Pinpoint the cell where the given text exists, returning its [X, Y] midpoint coordinate. 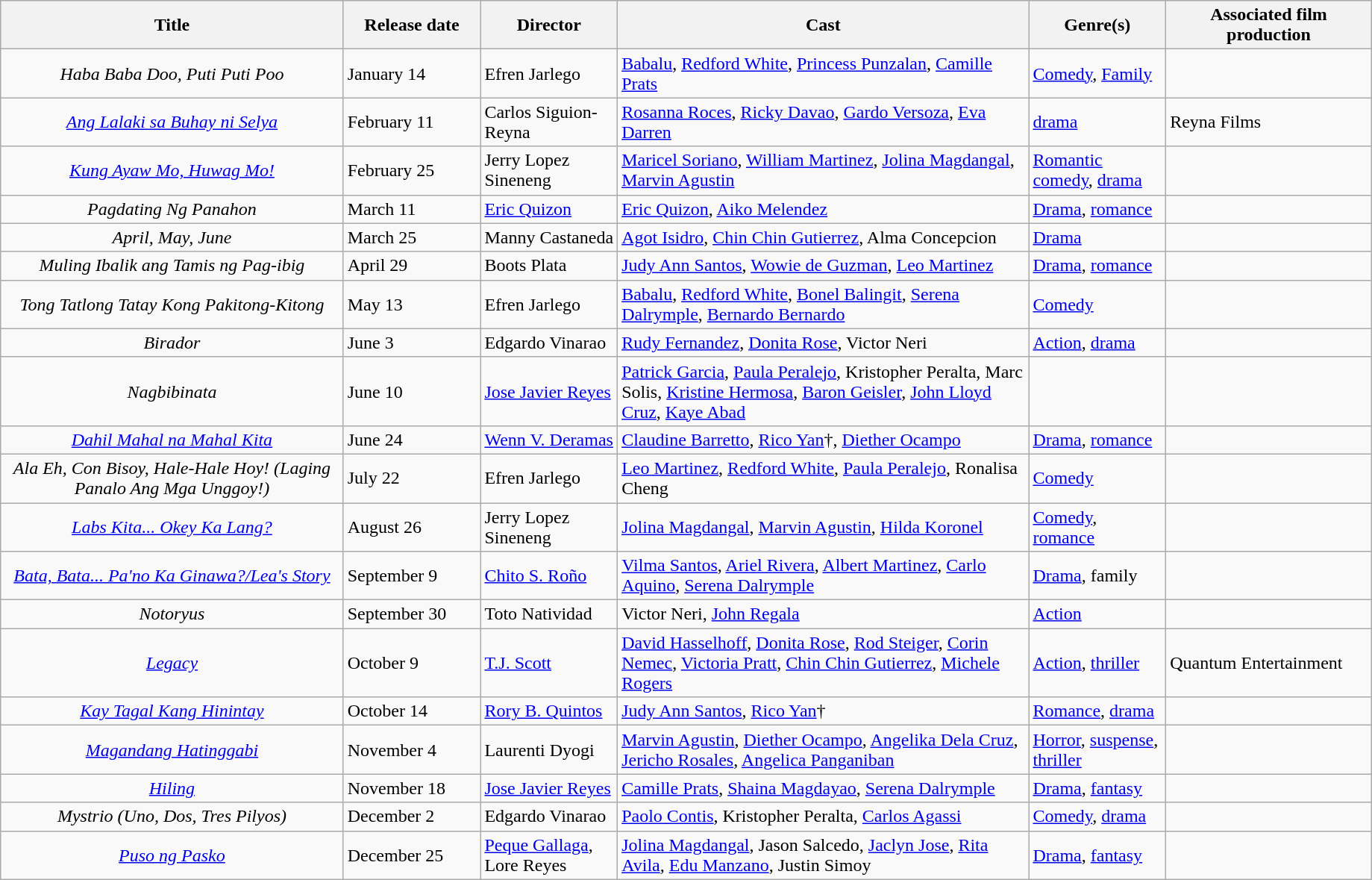
Kung Ayaw Mo, Huwag Mo! [172, 170]
Mystrio (Uno, Dos, Tres Pilyos) [172, 817]
Manny Castaneda [549, 237]
Patrick Garcia, Paula Peralejo, Kristopher Peralta, Marc Solis, Kristine Hermosa, Baron Geisler, John Lloyd Cruz, Kaye Abad [824, 391]
David Hasselhoff, Donita Rose, Rod Steiger, Corin Nemec, Victoria Pratt, Chin Chin Gutierrez, Michele Rogers [824, 663]
Release date [412, 25]
Marvin Agustin, Diether Ocampo, Angelika Dela Cruz, Jericho Rosales, Angelica Panganiban [824, 749]
Cast [824, 25]
February 25 [412, 170]
September 30 [412, 614]
Jolina Magdangal, Jason Salcedo, Jaclyn Jose, Rita Avila, Edu Manzano, Justin Simoy [824, 855]
June 10 [412, 391]
Camille Prats, Shaina Magdayao, Serena Dalrymple [824, 788]
April 29 [412, 266]
T.J. Scott [549, 663]
Judy Ann Santos, Rico Yan† [824, 711]
November 4 [412, 749]
August 26 [412, 527]
Drama [1097, 237]
October 14 [412, 711]
Vilma Santos, Ariel Rivera, Albert Martinez, Carlo Aquino, Serena Dalrymple [824, 576]
Romantic comedy, drama [1097, 170]
Laurenti Dyogi [549, 749]
Rudy Fernandez, Donita Rose, Victor Neri [824, 343]
Notoryus [172, 614]
Agot Isidro, Chin Chin Gutierrez, Alma Concepcion [824, 237]
Babalu, Redford White, Bonel Balingit, Serena Dalrymple, Bernardo Bernardo [824, 305]
Victor Neri, John Regala [824, 614]
Rory B. Quintos [549, 711]
Drama, family [1097, 576]
Action [1097, 614]
Jolina Magdangal, Marvin Agustin, Hilda Koronel [824, 527]
Comedy, Family [1097, 73]
Maricel Soriano, William Martinez, Jolina Magdangal, Marvin Agustin [824, 170]
Babalu, Redford White, Princess Punzalan, Camille Prats [824, 73]
Legacy [172, 663]
Director [549, 25]
Haba Baba Doo, Puti Puti Poo [172, 73]
June 3 [412, 343]
Tong Tatlong Tatay Kong Pakitong-Kitong [172, 305]
Pagdating Ng Panahon [172, 209]
Hiling [172, 788]
Judy Ann Santos, Wowie de Guzman, Leo Martinez [824, 266]
Chito S. Roño [549, 576]
September 9 [412, 576]
Eric Quizon, Aiko Melendez [824, 209]
Nagbibinata [172, 391]
June 24 [412, 440]
Associated film production [1269, 25]
Carlos Siguion-Reyna [549, 122]
Boots Plata [549, 266]
February 11 [412, 122]
Muling Ibalik ang Tamis ng Pag-ibig [172, 266]
Leo Martinez, Redford White, Paula Peralejo, Ronalisa Cheng [824, 478]
drama [1097, 122]
Romance, drama [1097, 711]
Comedy, romance [1097, 527]
Wenn V. Deramas [549, 440]
Rosanna Roces, Ricky Davao, Gardo Versoza, Eva Darren [824, 122]
November 18 [412, 788]
January 14 [412, 73]
December 25 [412, 855]
Kay Tagal Kang Hinintay [172, 711]
Bata, Bata... Pa'no Ka Ginawa?/Lea's Story [172, 576]
Comedy, drama [1097, 817]
Dahil Mahal na Mahal Kita [172, 440]
Reyna Films [1269, 122]
Ang Lalaki sa Buhay ni Selya [172, 122]
July 22 [412, 478]
Birador [172, 343]
Ala Eh, Con Bisoy, Hale-Hale Hoy! (Laging Panalo Ang Mga Unggoy!) [172, 478]
April, May, June [172, 237]
Quantum Entertainment [1269, 663]
December 2 [412, 817]
Toto Natividad [549, 614]
Eric Quizon [549, 209]
Puso ng Pasko [172, 855]
Title [172, 25]
Magandang Hatinggabi [172, 749]
Labs Kita... Okey Ka Lang? [172, 527]
Genre(s) [1097, 25]
Horror, suspense, thriller [1097, 749]
Action, thriller [1097, 663]
March 11 [412, 209]
May 13 [412, 305]
Claudine Barretto, Rico Yan†, Diether Ocampo [824, 440]
Peque Gallaga, Lore Reyes [549, 855]
October 9 [412, 663]
Paolo Contis, Kristopher Peralta, Carlos Agassi [824, 817]
March 25 [412, 237]
Action, drama [1097, 343]
